Search for the cell housing the specified text and yield its [x, y] center coordinate. 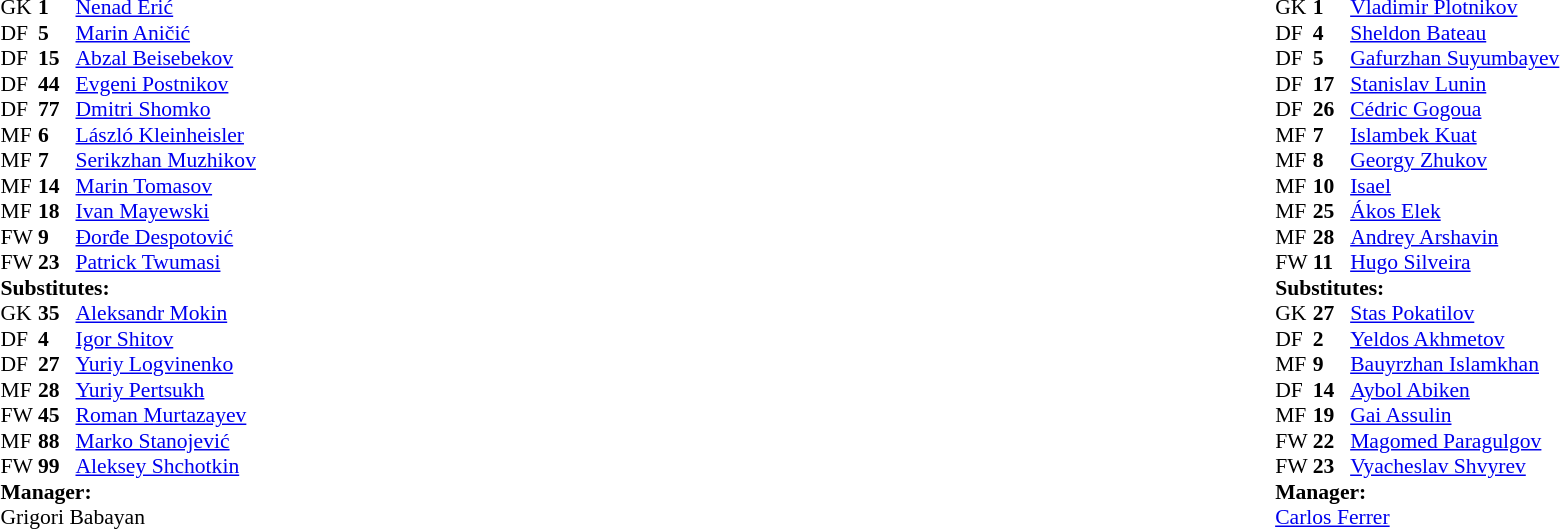
László Kleinheisler [166, 135]
Magomed Paragulgov [1454, 441]
Aybol Abiken [1454, 390]
Aleksandr Mokin [166, 313]
Abzal Beisebekov [166, 59]
2 [1332, 339]
17 [1332, 84]
Igor Shitov [166, 339]
22 [1332, 441]
Georgy Zhukov [1454, 161]
Yeldos Akhmetov [1454, 339]
6 [57, 135]
26 [1332, 109]
Yuriy Pertsukh [166, 390]
Stanislav Lunin [1454, 84]
Marin Aničić [166, 33]
45 [57, 415]
Roman Murtazayev [166, 415]
18 [57, 211]
Aleksey Shchotkin [166, 467]
99 [57, 467]
Marin Tomasov [166, 186]
11 [1332, 263]
Bauyrzhan Islamkhan [1454, 365]
Gai Assulin [1454, 415]
Marko Stanojević [166, 441]
88 [57, 441]
Sheldon Bateau [1454, 33]
Andrey Arshavin [1454, 237]
77 [57, 109]
25 [1332, 211]
Isael [1454, 186]
Cédric Gogoua [1454, 109]
Ákos Elek [1454, 211]
Islambek Kuat [1454, 135]
15 [57, 59]
8 [1332, 161]
Patrick Twumasi [166, 263]
Gafurzhan Suyumbayev [1454, 59]
Stas Pokatilov [1454, 313]
Evgeni Postnikov [166, 84]
Yuriy Logvinenko [166, 365]
Vyacheslav Shvyrev [1454, 467]
Dmitri Shomko [166, 109]
Serikzhan Muzhikov [166, 161]
10 [1332, 186]
Hugo Silveira [1454, 263]
44 [57, 84]
Ivan Mayewski [166, 211]
35 [57, 313]
19 [1332, 415]
Đorđe Despotović [166, 237]
